Search for the cell housing the specified text and yield its (x, y) center coordinate. 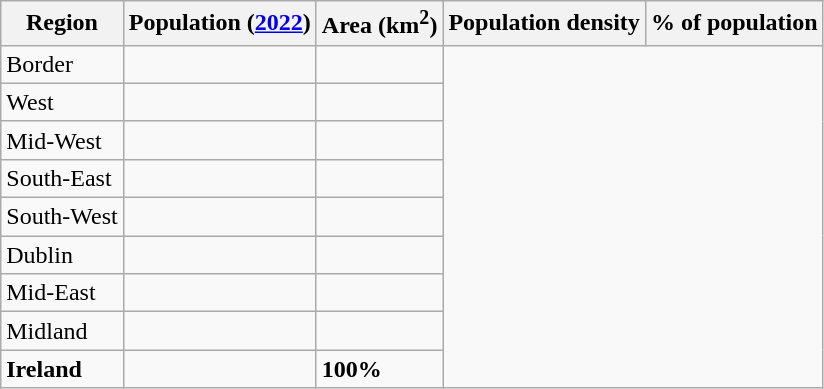
West (62, 102)
Region (62, 24)
Population density (544, 24)
Area (km2) (380, 24)
South-West (62, 217)
Mid-East (62, 293)
% of population (734, 24)
Ireland (62, 369)
South-East (62, 178)
Border (62, 64)
Population (2022) (220, 24)
Midland (62, 331)
Dublin (62, 255)
100% (380, 369)
Mid-West (62, 140)
